Determine the (X, Y) coordinate at the center of the cell enclosing the given text.  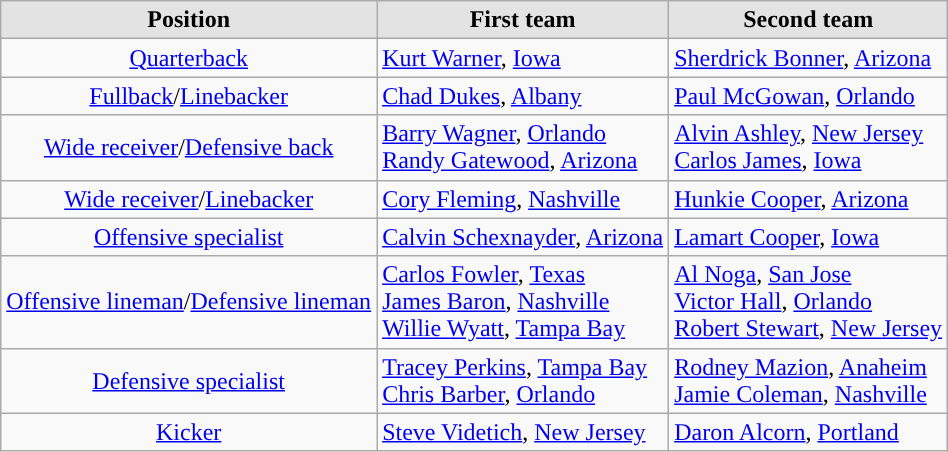
Rodney Mazion, AnaheimJamie Coleman, Nashville (808, 380)
Fullback/Linebacker (189, 96)
Al Noga, San JoseVictor Hall, OrlandoRobert Stewart, New Jersey (808, 302)
Barry Wagner, OrlandoRandy Gatewood, Arizona (523, 148)
Chad Dukes, Albany (523, 96)
Offensive specialist (189, 237)
Second team (808, 20)
Calvin Schexnayder, Arizona (523, 237)
Defensive specialist (189, 380)
Hunkie Cooper, Arizona (808, 199)
Paul McGowan, Orlando (808, 96)
Quarterback (189, 58)
Carlos Fowler, TexasJames Baron, NashvilleWillie Wyatt, Tampa Bay (523, 302)
Steve Videtich, New Jersey (523, 432)
First team (523, 20)
Wide receiver/Linebacker (189, 199)
Cory Fleming, Nashville (523, 199)
Lamart Cooper, Iowa (808, 237)
Wide receiver/Defensive back (189, 148)
Alvin Ashley, New JerseyCarlos James, Iowa (808, 148)
Daron Alcorn, Portland (808, 432)
Sherdrick Bonner, Arizona (808, 58)
Kicker (189, 432)
Offensive lineman/Defensive lineman (189, 302)
Tracey Perkins, Tampa BayChris Barber, Orlando (523, 380)
Kurt Warner, Iowa (523, 58)
Position (189, 20)
